Determine the (X, Y) coordinate at the center of the cell enclosing the given text.  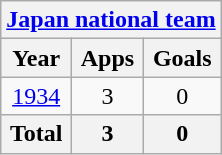
Goals (182, 58)
Year (36, 58)
Japan national team (111, 20)
Total (36, 134)
1934 (36, 96)
Apps (108, 58)
